Find where the given text appears and provide that cell's center as [X, Y] coordinate. 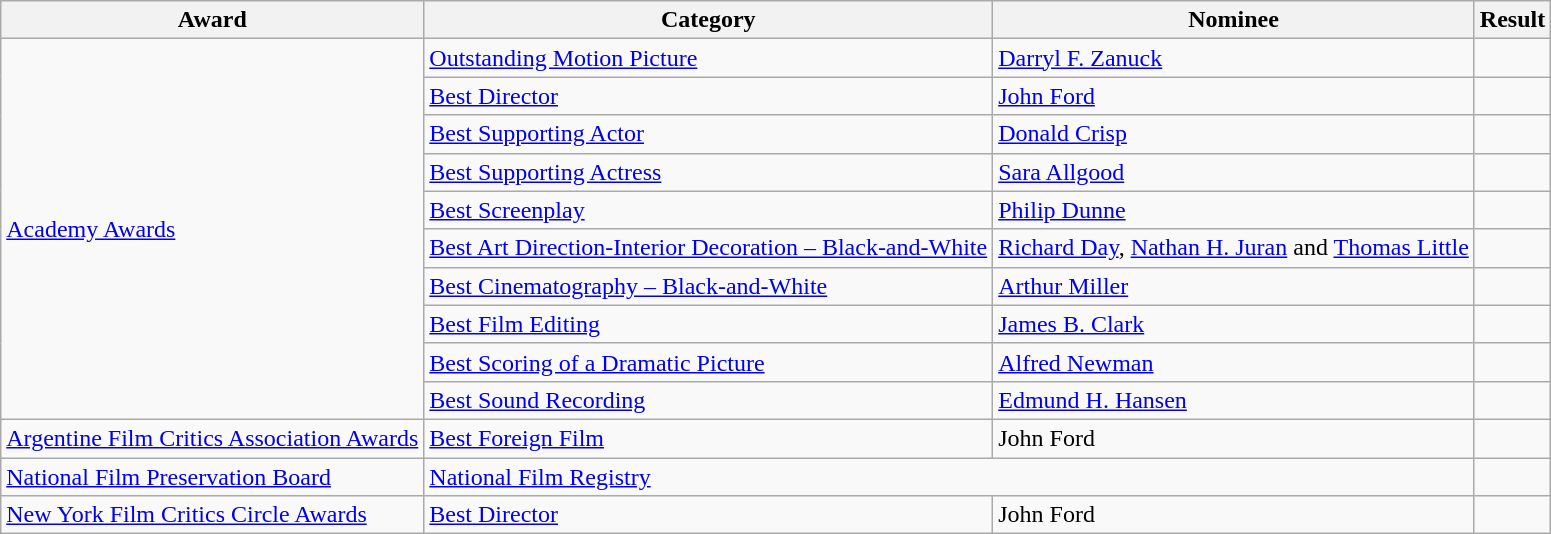
Philip Dunne [1234, 210]
Best Cinematography – Black-and-White [708, 286]
Nominee [1234, 20]
Argentine Film Critics Association Awards [212, 438]
Best Scoring of a Dramatic Picture [708, 362]
National Film Registry [949, 477]
National Film Preservation Board [212, 477]
Academy Awards [212, 230]
Edmund H. Hansen [1234, 400]
New York Film Critics Circle Awards [212, 515]
Richard Day, Nathan H. Juran and Thomas Little [1234, 248]
Best Screenplay [708, 210]
Donald Crisp [1234, 134]
Best Supporting Actress [708, 172]
Outstanding Motion Picture [708, 58]
Result [1512, 20]
Sara Allgood [1234, 172]
Best Sound Recording [708, 400]
Best Foreign Film [708, 438]
Best Supporting Actor [708, 134]
Best Art Direction-Interior Decoration – Black-and-White [708, 248]
Category [708, 20]
Arthur Miller [1234, 286]
Alfred Newman [1234, 362]
Award [212, 20]
James B. Clark [1234, 324]
Best Film Editing [708, 324]
Darryl F. Zanuck [1234, 58]
